Determine the [x, y] coordinate at the center of the cell enclosing the given text.  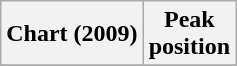
Chart (2009) [72, 34]
Peakposition [189, 34]
